Extract the (X, Y) coordinate from the center of the cell holding the provided text.  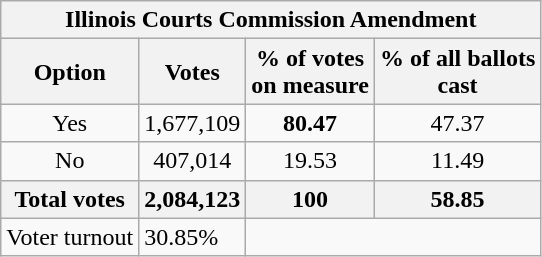
80.47 (310, 123)
Illinois Courts Commission Amendment (271, 20)
19.53 (310, 161)
2,084,123 (192, 199)
11.49 (457, 161)
Yes (70, 123)
Option (70, 72)
% of voteson measure (310, 72)
30.85% (192, 237)
Voter turnout (70, 237)
Total votes (70, 199)
100 (310, 199)
Votes (192, 72)
407,014 (192, 161)
1,677,109 (192, 123)
% of all ballotscast (457, 72)
47.37 (457, 123)
No (70, 161)
58.85 (457, 199)
